Extract the (X, Y) coordinate from the center of the cell holding the provided text.  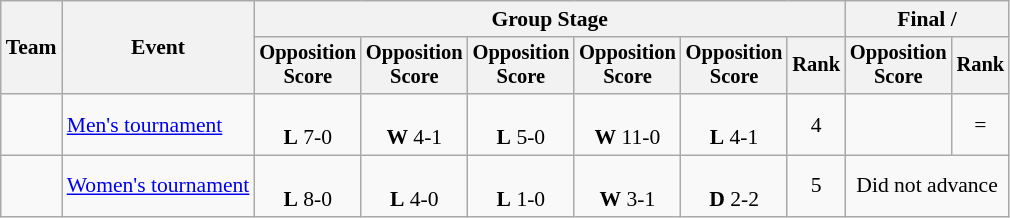
4 (816, 124)
L 5-0 (522, 124)
Did not advance (927, 186)
Group Stage (550, 19)
L 4-1 (734, 124)
5 (816, 186)
L 7-0 (308, 124)
W 3-1 (628, 186)
D 2-2 (734, 186)
= (981, 124)
Event (158, 48)
Men's tournament (158, 124)
L 8-0 (308, 186)
Final / (927, 19)
L 1-0 (522, 186)
W 11-0 (628, 124)
Women's tournament (158, 186)
Team (32, 48)
L 4-0 (414, 186)
W 4-1 (414, 124)
